Pinpoint the cell where the given text exists, returning its (X, Y) midpoint coordinate. 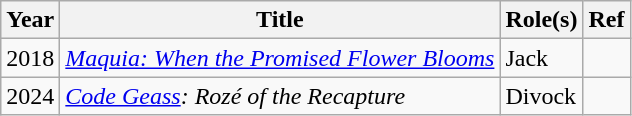
Year (30, 20)
Role(s) (542, 20)
Jack (542, 58)
Title (280, 20)
2018 (30, 58)
Divock (542, 96)
Code Geass: Rozé of the Recapture (280, 96)
2024 (30, 96)
Ref (606, 20)
Maquia: When the Promised Flower Blooms (280, 58)
